Detect which cell encompasses the target text, then output its (x, y) center coordinate. 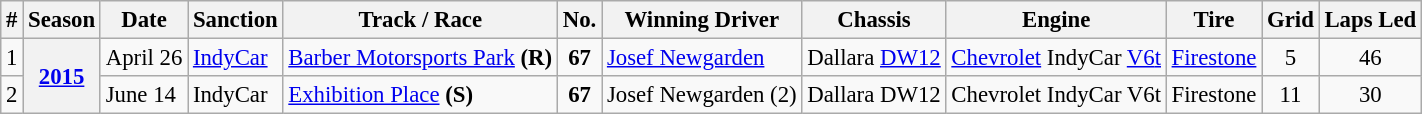
Grid (1290, 20)
April 26 (144, 58)
Sanction (236, 20)
46 (1370, 58)
Engine (1056, 20)
Laps Led (1370, 20)
5 (1290, 58)
30 (1370, 95)
Josef Newgarden (702, 58)
June 14 (144, 95)
Track / Race (420, 20)
No. (579, 20)
2015 (62, 76)
11 (1290, 95)
Tire (1214, 20)
Winning Driver (702, 20)
2 (12, 95)
Josef Newgarden (2) (702, 95)
Season (62, 20)
Date (144, 20)
Exhibition Place (S) (420, 95)
Chassis (874, 20)
# (12, 20)
1 (12, 58)
Barber Motorsports Park (R) (420, 58)
